For the text-containing cell, return its midpoint in [x, y] coordinate format. 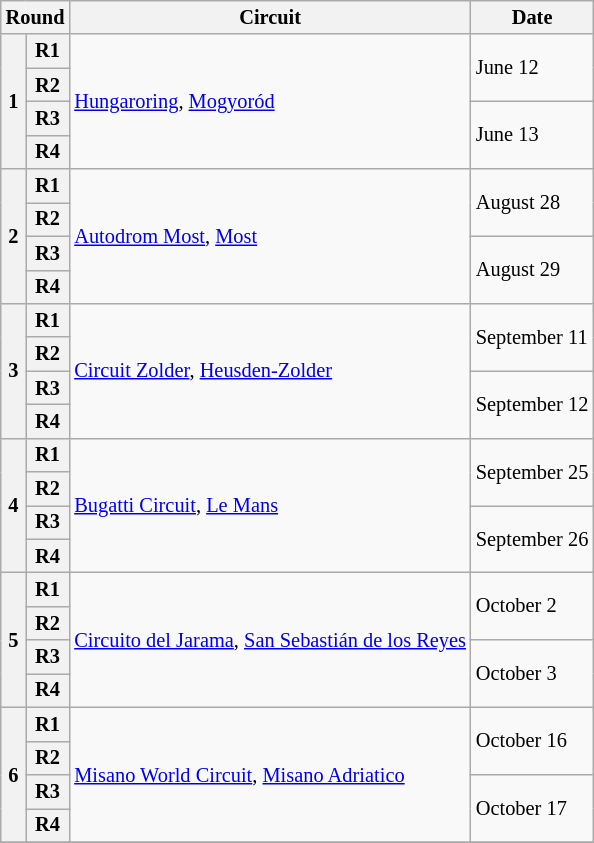
1 [14, 102]
5 [14, 640]
Circuit [270, 17]
Round [36, 17]
June 12 [532, 68]
3 [14, 370]
October 2 [532, 606]
September 11 [532, 336]
October 16 [532, 740]
Misano World Circuit, Misano Adriatico [270, 774]
September 25 [532, 472]
October 17 [532, 808]
Hungaroring, Mogyoród [270, 102]
June 13 [532, 134]
Bugatti Circuit, Le Mans [270, 506]
October 3 [532, 674]
September 12 [532, 404]
August 28 [532, 202]
Circuito del Jarama, San Sebastián de los Reyes [270, 640]
September 26 [532, 538]
2 [14, 236]
Date [532, 17]
6 [14, 774]
August 29 [532, 270]
Circuit Zolder, Heusden-Zolder [270, 370]
Autodrom Most, Most [270, 236]
4 [14, 506]
